Identify which cell holds the provided text, then report its (x, y) central coordinate. 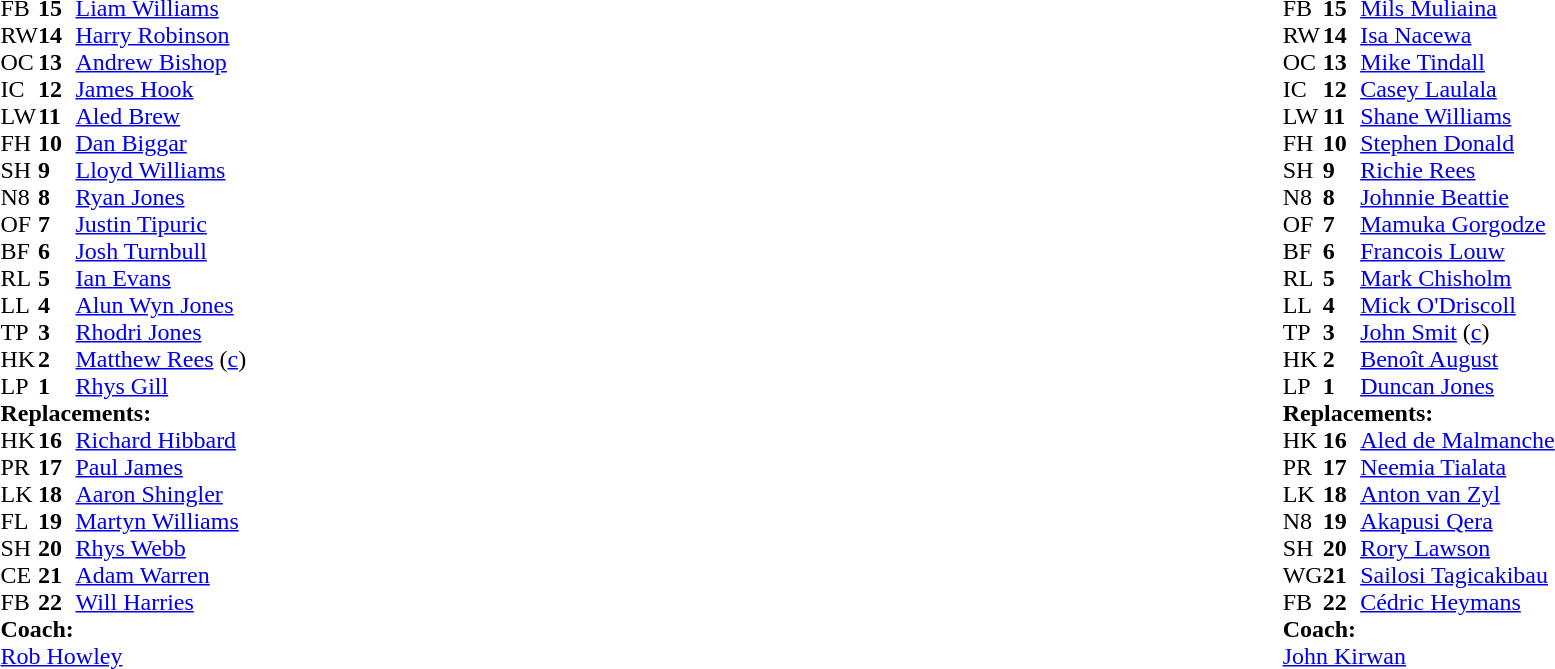
FL (19, 522)
Shane Williams (1458, 116)
Justin Tipuric (162, 224)
Adam Warren (162, 576)
Richard Hibbard (162, 440)
Ryan Jones (162, 198)
Rhys Webb (162, 548)
Mamuka Gorgodze (1458, 224)
Dan Biggar (162, 144)
Will Harries (162, 602)
Martyn Williams (162, 522)
Mike Tindall (1458, 62)
Cédric Heymans (1458, 602)
Aled Brew (162, 116)
Harry Robinson (162, 36)
Isa Nacewa (1458, 36)
Mick O'Driscoll (1458, 306)
Stephen Donald (1458, 144)
Lloyd Williams (162, 170)
Duncan Jones (1458, 386)
Neemia Tialata (1458, 468)
Anton van Zyl (1458, 494)
Josh Turnbull (162, 252)
John Smit (c) (1458, 332)
Sailosi Tagicakibau (1458, 576)
Rory Lawson (1458, 548)
Mark Chisholm (1458, 278)
John Kirwan (1419, 656)
Paul James (162, 468)
Francois Louw (1458, 252)
Ian Evans (162, 278)
James Hook (162, 90)
Alun Wyn Jones (162, 306)
Rob Howley (123, 656)
Rhodri Jones (162, 332)
Akapusi Qera (1458, 522)
Johnnie Beattie (1458, 198)
CE (19, 576)
Andrew Bishop (162, 62)
Casey Laulala (1458, 90)
WG (1303, 576)
Aled de Malmanche (1458, 440)
Benoît August (1458, 360)
Rhys Gill (162, 386)
Matthew Rees (c) (162, 360)
Richie Rees (1458, 170)
Aaron Shingler (162, 494)
